Extract the [x, y] coordinate from the center of the cell holding the provided text.  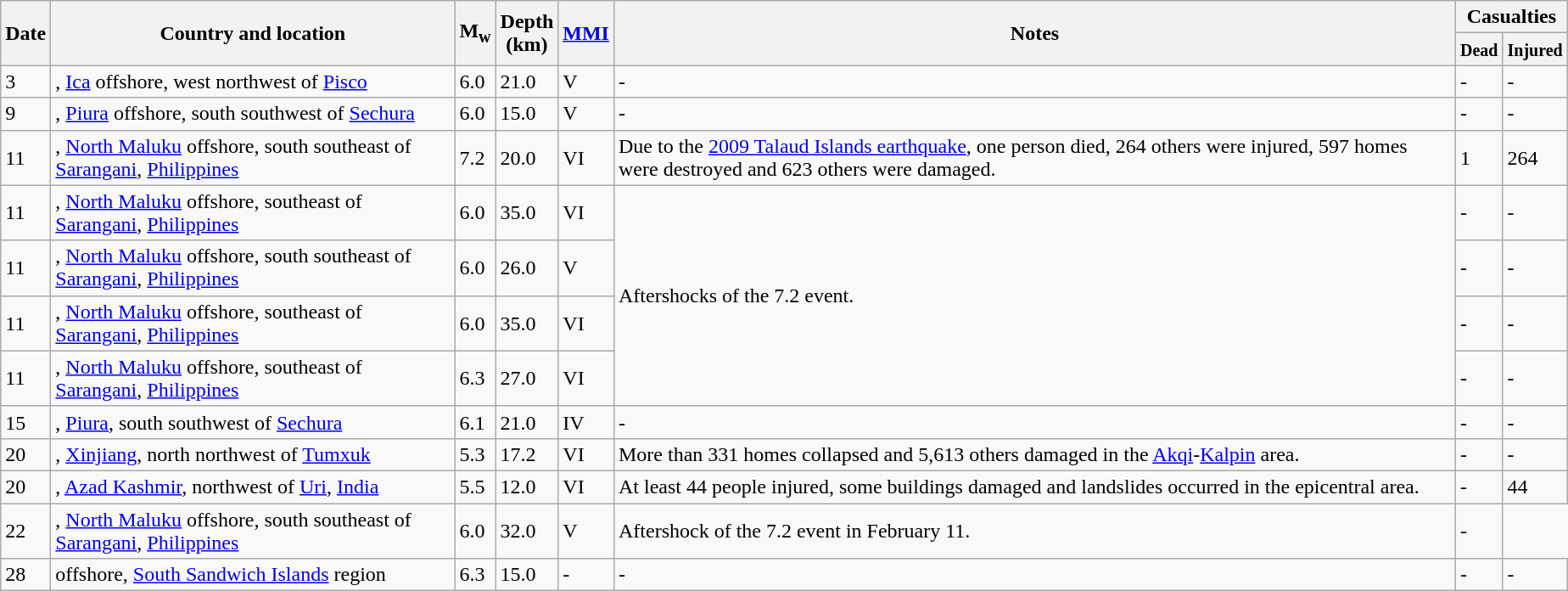
3 [25, 82]
, Ica offshore, west northwest of Pisco [253, 82]
Casualties [1512, 17]
More than 331 homes collapsed and 5,613 others damaged in the Akqi-Kalpin area. [1034, 454]
22 [25, 530]
28 [25, 575]
27.0 [527, 379]
Due to the 2009 Talaud Islands earthquake, one person died, 264 others were injured, 597 homes were destroyed and 623 others were damaged. [1034, 158]
264 [1535, 158]
7.2 [475, 158]
1 [1480, 158]
Aftershocks of the 7.2 event. [1034, 295]
, Piura, south southwest of Sechura [253, 422]
Mw [475, 33]
Date [25, 33]
offshore, South Sandwich Islands region [253, 575]
IV [586, 422]
20.0 [527, 158]
Aftershock of the 7.2 event in February 11. [1034, 530]
32.0 [527, 530]
Notes [1034, 33]
MMI [586, 33]
17.2 [527, 454]
26.0 [527, 268]
Injured [1535, 49]
5.5 [475, 487]
15 [25, 422]
At least 44 people injured, some buildings damaged and landslides occurred in the epicentral area. [1034, 487]
, Piura offshore, south southwest of Sechura [253, 114]
12.0 [527, 487]
Depth(km) [527, 33]
5.3 [475, 454]
, Azad Kashmir, northwest of Uri, India [253, 487]
Country and location [253, 33]
9 [25, 114]
, Xinjiang, north northwest of Tumxuk [253, 454]
44 [1535, 487]
Dead [1480, 49]
6.1 [475, 422]
